Pinpoint the cell where the given text exists, returning its [X, Y] midpoint coordinate. 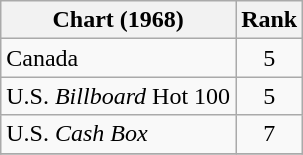
U.S. Cash Box [118, 134]
Chart (1968) [118, 20]
Canada [118, 58]
Rank [270, 20]
7 [270, 134]
U.S. Billboard Hot 100 [118, 96]
